Determine the (x, y) coordinate at the center of the cell enclosing the given text.  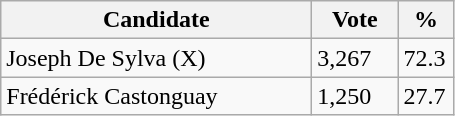
Vote (355, 20)
72.3 (426, 58)
Candidate (156, 20)
Joseph De Sylva (X) (156, 58)
3,267 (355, 58)
% (426, 20)
Frédérick Castonguay (156, 96)
27.7 (426, 96)
1,250 (355, 96)
